Determine the (X, Y) coordinate at the center of the cell enclosing the given text.  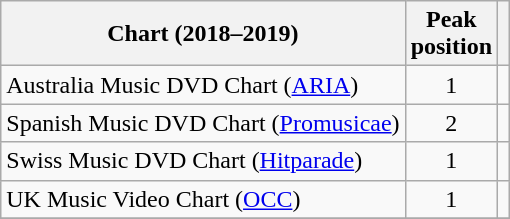
Chart (2018–2019) (203, 34)
Spanish Music DVD Chart (Promusicae) (203, 123)
Peakposition (451, 34)
Swiss Music DVD Chart (Hitparade) (203, 161)
2 (451, 123)
Australia Music DVD Chart (ARIA) (203, 85)
UK Music Video Chart (OCC) (203, 199)
